Return the (x, y) coordinate for the center point of the cell that contains the specified text.  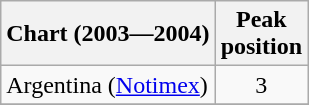
Chart (2003—2004) (108, 34)
Argentina (Notimex) (108, 85)
Peakposition (261, 34)
3 (261, 85)
